Determine the [X, Y] coordinate at the center of the cell enclosing the given text.  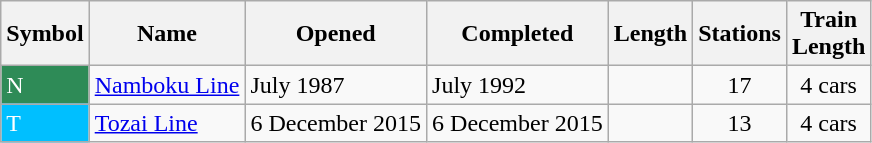
Length [650, 34]
Stations [740, 34]
T [45, 123]
N [45, 85]
TrainLength [828, 34]
Name [167, 34]
Tozai Line [167, 123]
17 [740, 85]
Namboku Line [167, 85]
Opened [336, 34]
July 1992 [518, 85]
Symbol [45, 34]
13 [740, 123]
July 1987 [336, 85]
Completed [518, 34]
